Detect which cell encompasses the target text, then output its (x, y) center coordinate. 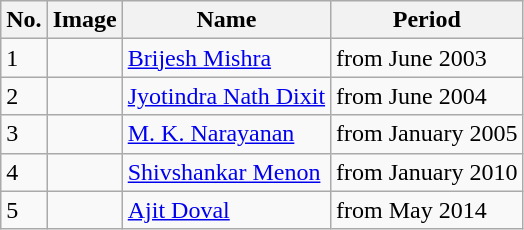
Shivshankar Menon (226, 172)
from June 2003 (427, 58)
Ajit Doval (226, 210)
from June 2004 (427, 96)
from May 2014 (427, 210)
from January 2005 (427, 134)
4 (24, 172)
Name (226, 20)
from January 2010 (427, 172)
Image (84, 20)
5 (24, 210)
1 (24, 58)
3 (24, 134)
2 (24, 96)
M. K. Narayanan (226, 134)
No. (24, 20)
Jyotindra Nath Dixit (226, 96)
Brijesh Mishra (226, 58)
Period (427, 20)
